Return the (x, y) coordinate for the center point of the cell that contains the specified text.  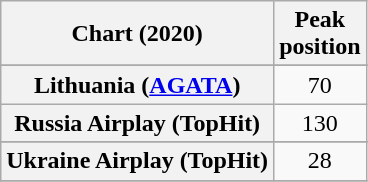
Peakposition (320, 34)
130 (320, 123)
70 (320, 85)
Lithuania (AGATA) (138, 85)
Chart (2020) (138, 34)
Ukraine Airplay (TopHit) (138, 161)
Russia Airplay (TopHit) (138, 123)
28 (320, 161)
